Return the (X, Y) coordinate for the center point of the cell that contains the specified text.  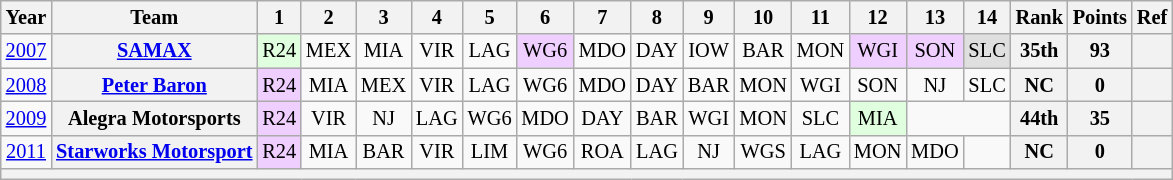
SAMAX (154, 51)
Rank (1040, 17)
93 (1100, 51)
2011 (26, 152)
10 (762, 17)
2008 (26, 85)
35 (1100, 118)
14 (988, 17)
13 (934, 17)
WGS (762, 152)
Peter Baron (154, 85)
2009 (26, 118)
3 (384, 17)
11 (820, 17)
35th (1040, 51)
7 (602, 17)
1 (279, 17)
Team (154, 17)
9 (709, 17)
44th (1040, 118)
6 (544, 17)
Starworks Motorsport (154, 152)
2007 (26, 51)
12 (878, 17)
Points (1100, 17)
Alegra Motorsports (154, 118)
LIM (490, 152)
8 (657, 17)
4 (437, 17)
ROA (602, 152)
Ref (1152, 17)
Year (26, 17)
2 (328, 17)
5 (490, 17)
IOW (709, 51)
